Provide the (X, Y) coordinate of the cell's center where the given text is located.  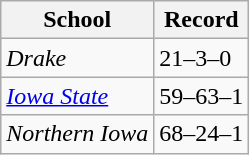
Record (202, 20)
Iowa State (78, 96)
Drake (78, 58)
Northern Iowa (78, 134)
59–63–1 (202, 96)
School (78, 20)
21–3–0 (202, 58)
68–24–1 (202, 134)
